Return the (X, Y) coordinate for the center point of the cell that contains the specified text.  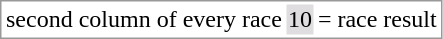
second column of every race (144, 19)
= race result (377, 19)
10 (300, 19)
